Scan for the cell matching the given text and deliver its [X, Y] coordinate at center. 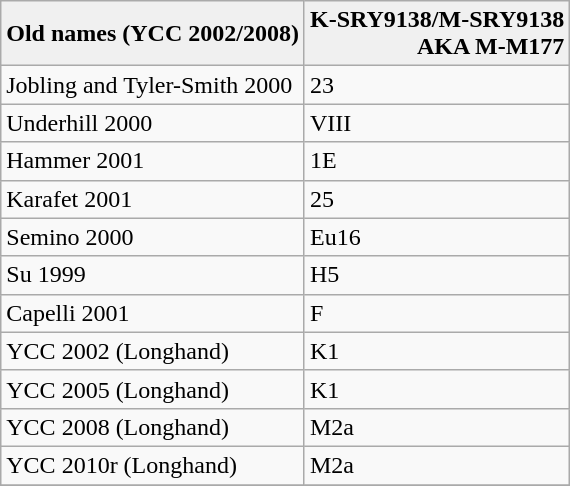
VIII [436, 123]
Capelli 2001 [153, 313]
25 [436, 199]
K-SRY9138/M-SRY9138AKA M-M177 [436, 34]
YCC 2005 (Longhand) [153, 389]
Jobling and Tyler-Smith 2000 [153, 85]
Su 1999 [153, 275]
YCC 2008 (Longhand) [153, 427]
YCC 2010r (Longhand) [153, 465]
23 [436, 85]
H5 [436, 275]
F [436, 313]
Semino 2000 [153, 237]
Underhill 2000 [153, 123]
Karafet 2001 [153, 199]
Hammer 2001 [153, 161]
1E [436, 161]
Old names (YCC 2002/2008) [153, 34]
YCC 2002 (Longhand) [153, 351]
Eu16 [436, 237]
